Locate the cell with the specified text and output its (X, Y) center coordinate. 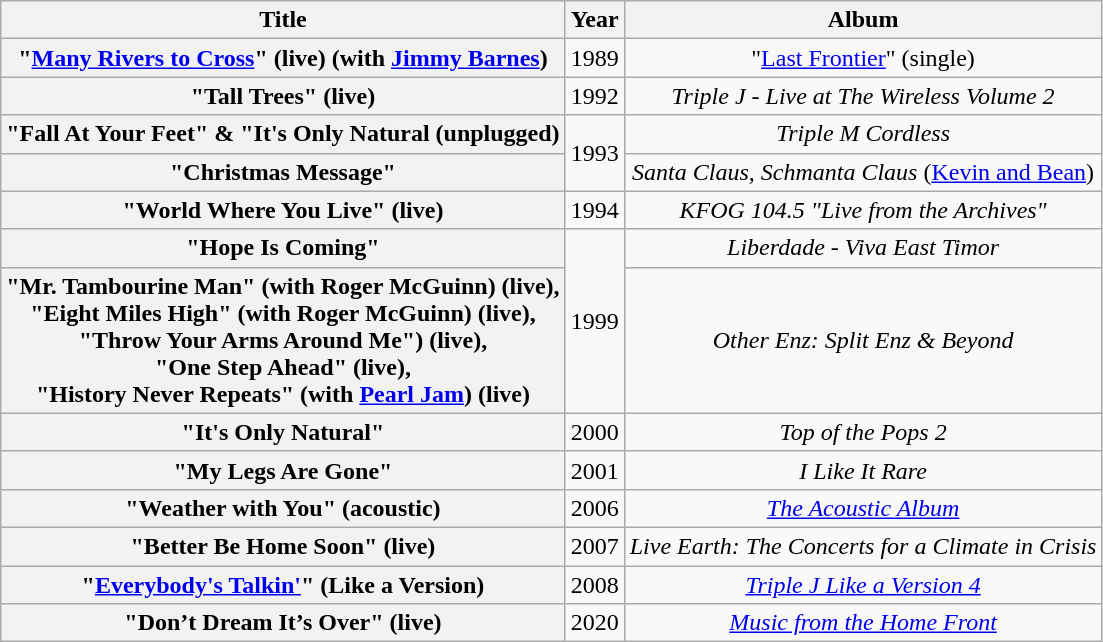
2008 (594, 585)
Triple J - Live at The Wireless Volume 2 (863, 96)
"Weather with You" (acoustic) (283, 508)
"Fall At Your Feet" & "It's Only Natural (unplugged) (283, 134)
2020 (594, 623)
The Acoustic Album (863, 508)
"Many Rivers to Cross" (live) (with Jimmy Barnes) (283, 58)
Liberdade - Viva East Timor (863, 248)
"Tall Trees" (live) (283, 96)
Live Earth: The Concerts for a Climate in Crisis (863, 546)
Album (863, 20)
"My Legs Are Gone" (283, 470)
Title (283, 20)
KFOG 104.5 "Live from the Archives" (863, 210)
1994 (594, 210)
Top of the Pops 2 (863, 432)
"Christmas Message" (283, 172)
Other Enz: Split Enz & Beyond (863, 340)
"Hope Is Coming" (283, 248)
"Last Frontier" (single) (863, 58)
2000 (594, 432)
I Like It Rare (863, 470)
2007 (594, 546)
"Better Be Home Soon" (live) (283, 546)
"World Where You Live" (live) (283, 210)
2001 (594, 470)
"It's Only Natural" (283, 432)
1989 (594, 58)
1999 (594, 321)
"Don’t Dream It’s Over" (live) (283, 623)
1992 (594, 96)
Triple M Cordless (863, 134)
"Everybody's Talkin'" (Like a Version) (283, 585)
Year (594, 20)
Music from the Home Front (863, 623)
1993 (594, 153)
2006 (594, 508)
Santa Claus, Schmanta Claus (Kevin and Bean) (863, 172)
Triple J Like a Version 4 (863, 585)
